Return [x, y] of the center of cell containing provided text 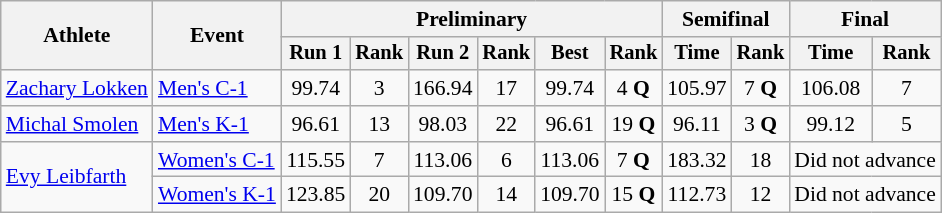
3 Q [761, 124]
6 [506, 160]
14 [506, 195]
Best [570, 54]
4 Q [634, 88]
Women's C-1 [217, 160]
98.03 [442, 124]
15 Q [634, 195]
18 [761, 160]
3 [379, 88]
115.55 [316, 160]
112.73 [696, 195]
12 [761, 195]
Evy Leibfarth [77, 178]
Athlete [77, 36]
Zachary Lokken [77, 88]
106.08 [830, 88]
5 [906, 124]
105.97 [696, 88]
Semifinal [726, 19]
22 [506, 124]
Men's C-1 [217, 88]
99.12 [830, 124]
Women's K-1 [217, 195]
96.11 [696, 124]
17 [506, 88]
Run 1 [316, 54]
Preliminary [472, 19]
166.94 [442, 88]
20 [379, 195]
183.32 [696, 160]
Run 2 [442, 54]
13 [379, 124]
Final [865, 19]
Men's K-1 [217, 124]
123.85 [316, 195]
Michal Smolen [77, 124]
Event [217, 36]
19 Q [634, 124]
